Locate the cell with the specified text and output its (x, y) center coordinate. 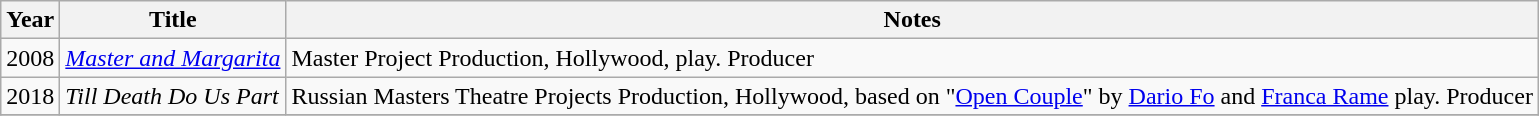
2008 (30, 58)
2018 (30, 96)
Year (30, 20)
Russian Masters Theatre Projects Production, Hollywood, based on "Open Couple" by Dario Fo and Franca Rame play. Producer (912, 96)
Title (173, 20)
Master and Margarita (173, 58)
Master Project Production, Hollywood, play. Producer (912, 58)
Notes (912, 20)
Till Death Do Us Part (173, 96)
